Return the [X, Y] coordinate for the center point of the cell that contains the specified text.  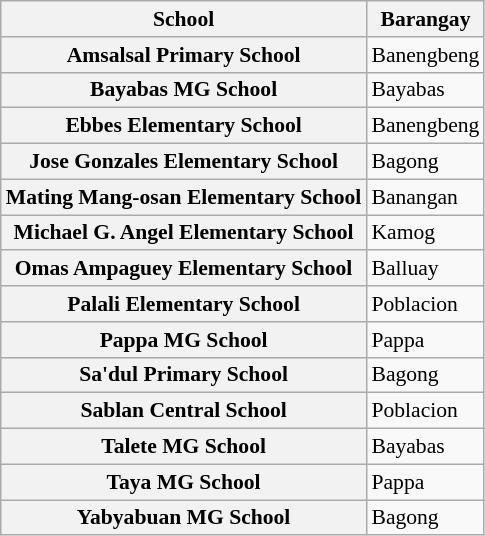
Palali Elementary School [184, 304]
Omas Ampaguey Elementary School [184, 269]
Mating Mang-osan Elementary School [184, 197]
Ebbes Elementary School [184, 126]
Pappa MG School [184, 340]
Balluay [425, 269]
Bayabas MG School [184, 90]
Jose Gonzales Elementary School [184, 162]
Michael G. Angel Elementary School [184, 233]
Kamog [425, 233]
Taya MG School [184, 482]
Sa'dul Primary School [184, 375]
Banangan [425, 197]
Amsalsal Primary School [184, 55]
Barangay [425, 19]
Yabyabuan MG School [184, 518]
Sablan Central School [184, 411]
Talete MG School [184, 447]
School [184, 19]
